For the text-containing cell, return its midpoint in [x, y] coordinate format. 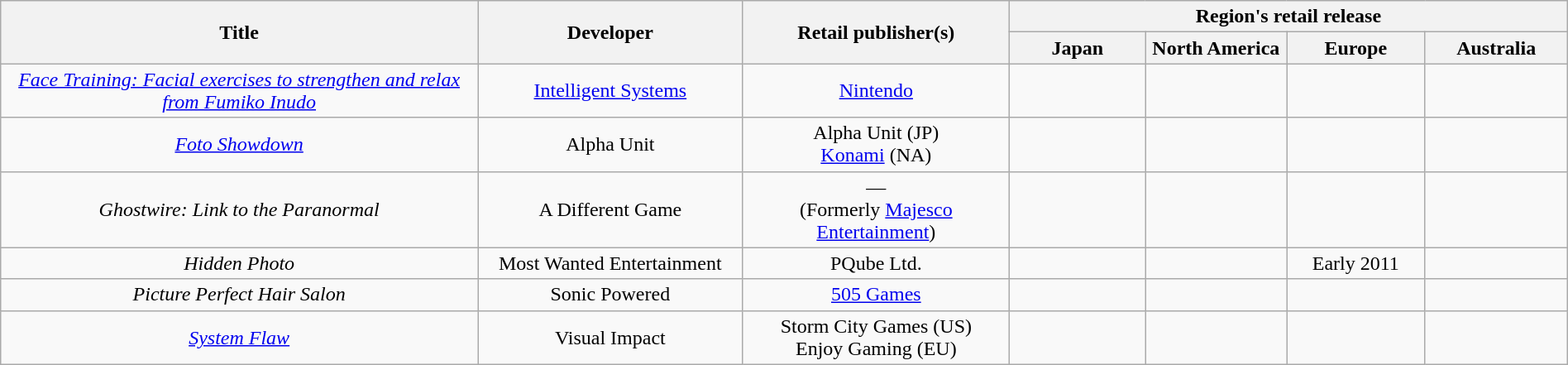
Retail publisher(s) [876, 32]
Nintendo [876, 91]
Alpha Unit (JP)Konami (NA) [876, 144]
Hidden Photo [240, 263]
PQube Ltd. [876, 263]
Storm City Games (US)Enjoy Gaming (EU) [876, 338]
Intelligent Systems [610, 91]
Europe [1356, 48]
Sonic Powered [610, 295]
Australia [1496, 48]
Japan [1078, 48]
System Flaw [240, 338]
Early 2011 [1356, 263]
Most Wanted Entertainment [610, 263]
Face Training: Facial exercises to strengthen and relax from Fumiko Inudo [240, 91]
Ghostwire: Link to the Paranormal [240, 209]
North America [1216, 48]
505 Games [876, 295]
Developer [610, 32]
Picture Perfect Hair Salon [240, 295]
Title [240, 32]
Visual Impact [610, 338]
Foto Showdown [240, 144]
Alpha Unit [610, 144]
—(Formerly Majesco Entertainment) [876, 209]
A Different Game [610, 209]
Region's retail release [1288, 17]
